Determine the (x, y) coordinate at the center of the cell enclosing the given text.  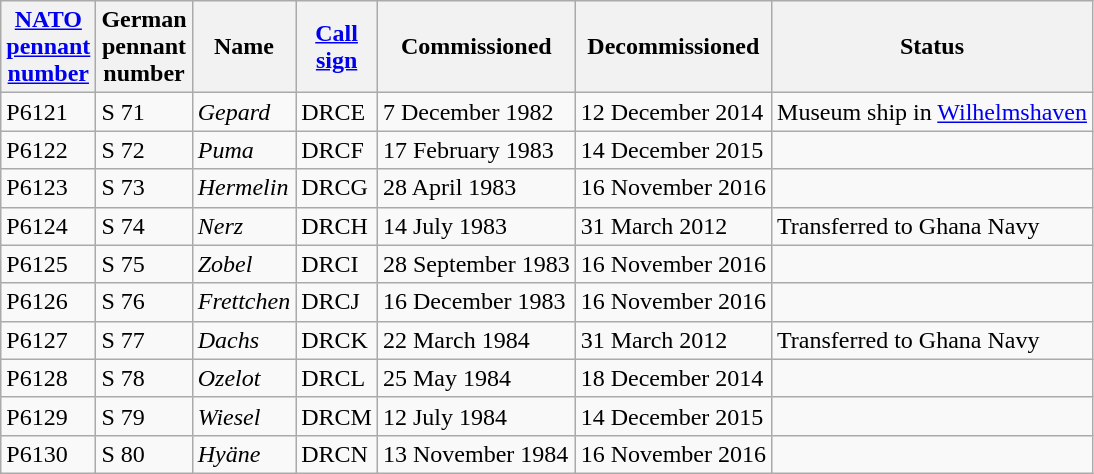
Museum ship in Wilhelmshaven (932, 112)
P6127 (48, 340)
12 July 1984 (476, 416)
P6123 (48, 188)
13 November 1984 (476, 454)
P6128 (48, 378)
P6130 (48, 454)
DRCN (337, 454)
Ozelot (244, 378)
DRCH (337, 226)
Callsign (337, 47)
DRCM (337, 416)
28 September 1983 (476, 264)
DRCL (337, 378)
P6129 (48, 416)
DRCE (337, 112)
S 80 (144, 454)
Hyäne (244, 454)
P6122 (48, 150)
DRCF (337, 150)
16 December 1983 (476, 302)
25 May 1984 (476, 378)
7 December 1982 (476, 112)
Germanpennantnumber (144, 47)
Status (932, 47)
Name (244, 47)
DRCJ (337, 302)
DRCK (337, 340)
S 73 (144, 188)
Gepard (244, 112)
DRCG (337, 188)
Frettchen (244, 302)
14 July 1983 (476, 226)
S 71 (144, 112)
P6124 (48, 226)
12 December 2014 (673, 112)
Hermelin (244, 188)
28 April 1983 (476, 188)
17 February 1983 (476, 150)
P6125 (48, 264)
18 December 2014 (673, 378)
NATOpennantnumber (48, 47)
Nerz (244, 226)
S 77 (144, 340)
S 78 (144, 378)
S 75 (144, 264)
P6121 (48, 112)
S 72 (144, 150)
22 March 1984 (476, 340)
Puma (244, 150)
DRCI (337, 264)
S 76 (144, 302)
Commissioned (476, 47)
Wiesel (244, 416)
S 79 (144, 416)
Dachs (244, 340)
S 74 (144, 226)
Decommissioned (673, 47)
P6126 (48, 302)
Zobel (244, 264)
